Detect which cell encompasses the target text, then output its (x, y) center coordinate. 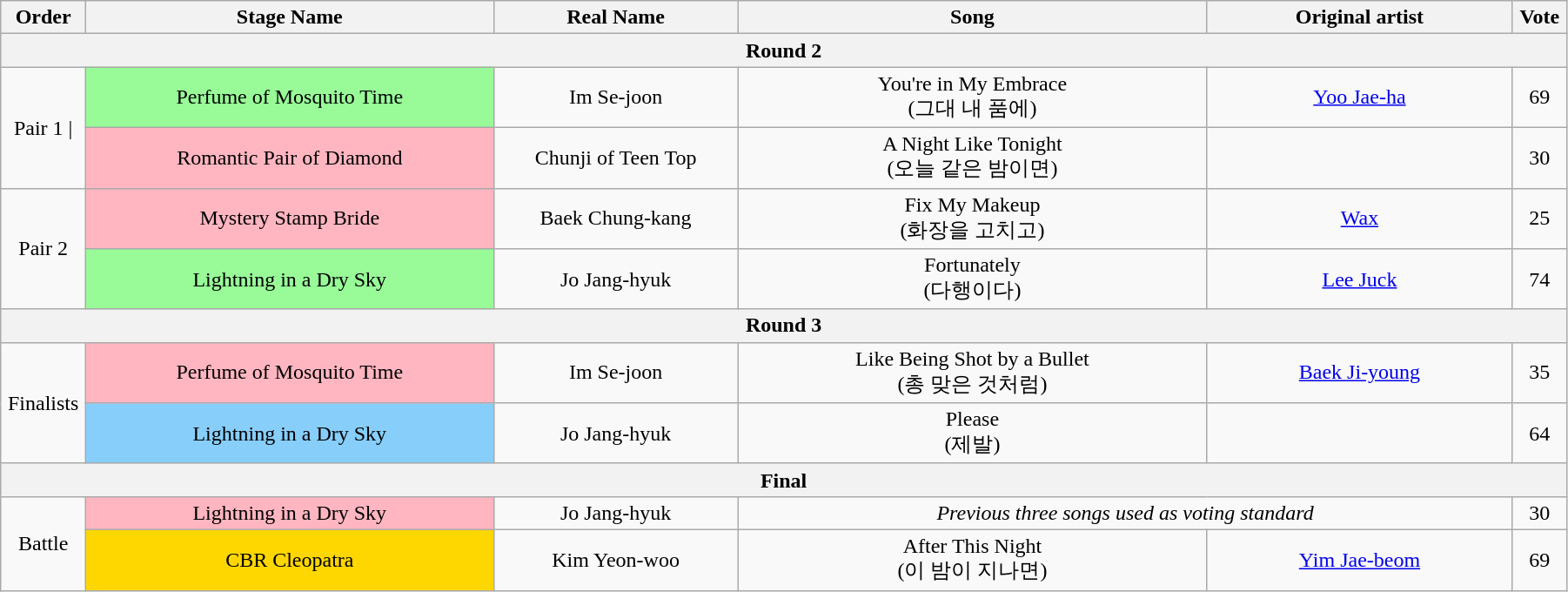
Fortunately(다행이다) (973, 279)
Pair 2 (44, 249)
Final (784, 480)
35 (1539, 373)
Baek Chung-kang (616, 219)
Song (973, 17)
Chunji of Teen Top (616, 158)
74 (1539, 279)
Order (44, 17)
Previous three songs used as voting standard (1125, 513)
Kim Yeon-woo (616, 560)
Wax (1359, 219)
Real Name (616, 17)
Yoo Jae-ha (1359, 98)
Round 2 (784, 50)
Lee Juck (1359, 279)
Round 3 (784, 326)
Vote (1539, 17)
Please(제발) (973, 434)
Pair 1 | (44, 127)
Like Being Shot by a Bullet(총 맞은 것처럼) (973, 373)
A Night Like Tonight(오늘 같은 밤이면) (973, 158)
You're in My Embrace(그대 내 품에) (973, 98)
25 (1539, 219)
Battle (44, 543)
Romantic Pair of Diamond (290, 158)
Baek Ji-young (1359, 373)
Stage Name (290, 17)
64 (1539, 434)
CBR Cleopatra (290, 560)
Original artist (1359, 17)
Mystery Stamp Bride (290, 219)
Finalists (44, 402)
Fix My Makeup(화장을 고치고) (973, 219)
Yim Jae-beom (1359, 560)
After This Night(이 밤이 지나면) (973, 560)
